Output the (X, Y) coordinate of the center of the cell containing the given text.  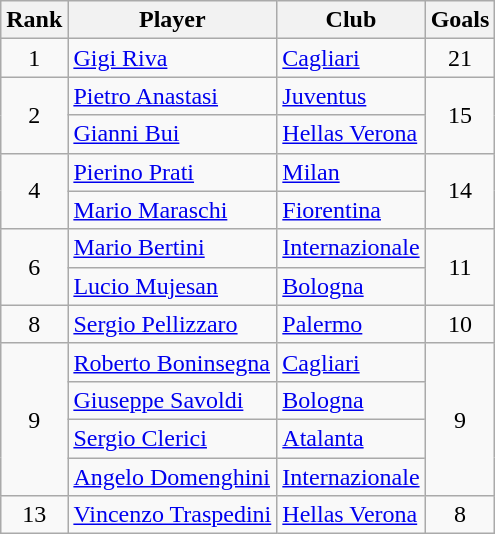
Gigi Riva (172, 58)
11 (460, 267)
Gianni Bui (172, 134)
Lucio Mujesan (172, 286)
13 (34, 515)
Giuseppe Savoldi (172, 400)
Fiorentina (351, 210)
Sergio Pellizzaro (172, 324)
21 (460, 58)
Mario Bertini (172, 248)
Player (172, 20)
Vincenzo Traspedini (172, 515)
Palermo (351, 324)
Angelo Domenghini (172, 477)
1 (34, 58)
Milan (351, 172)
6 (34, 267)
4 (34, 191)
Mario Maraschi (172, 210)
15 (460, 115)
Juventus (351, 96)
Rank (34, 20)
Roberto Boninsegna (172, 362)
Pietro Anastasi (172, 96)
10 (460, 324)
Club (351, 20)
Goals (460, 20)
Sergio Clerici (172, 438)
14 (460, 191)
Atalanta (351, 438)
Pierino Prati (172, 172)
2 (34, 115)
